Locate the cell with the specified text and output its (X, Y) center coordinate. 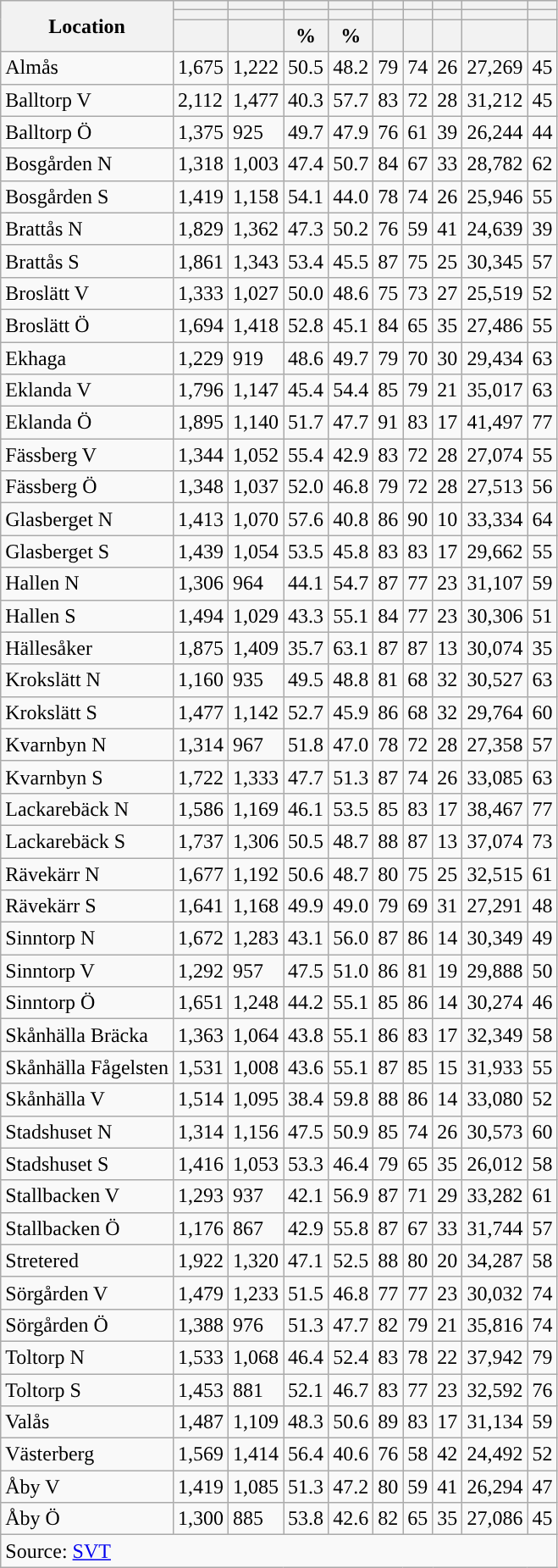
1,070 (256, 519)
40.3 (307, 100)
Location (87, 26)
Sinntorp V (87, 971)
1,008 (256, 1067)
42 (447, 1454)
967 (256, 745)
47.9 (351, 132)
Sinntorp Ö (87, 1003)
1,192 (256, 873)
50.0 (307, 293)
45.9 (351, 712)
1,142 (256, 712)
37,074 (494, 841)
57.7 (351, 100)
55.8 (351, 1228)
1,344 (200, 455)
70 (418, 358)
976 (256, 1325)
1,283 (256, 939)
1,439 (200, 551)
26,012 (494, 1164)
1,362 (256, 229)
Sinntorp N (87, 939)
1,068 (256, 1357)
38.4 (307, 1100)
1,320 (256, 1260)
22 (447, 1357)
1,514 (200, 1100)
Hallen N (87, 584)
Eklanda Ö (87, 423)
Stadshuset N (87, 1132)
29,434 (494, 358)
30,349 (494, 939)
Stadshuset S (87, 1164)
48.8 (351, 680)
59.8 (351, 1100)
44.2 (307, 1003)
885 (256, 1519)
45.5 (351, 261)
42.6 (351, 1519)
957 (256, 971)
27,074 (494, 455)
30,074 (494, 648)
31 (447, 906)
45.1 (351, 325)
43.1 (307, 939)
31,134 (494, 1422)
1,053 (256, 1164)
43.3 (307, 616)
1,413 (200, 519)
1,677 (200, 873)
24,492 (494, 1454)
26,244 (494, 132)
25,519 (494, 293)
54.7 (351, 584)
1,300 (200, 1519)
1,169 (256, 809)
31,212 (494, 100)
1,052 (256, 455)
1,293 (200, 1196)
Balltorp Ö (87, 132)
30,274 (494, 1003)
52.8 (307, 325)
Glasberget N (87, 519)
46.1 (307, 809)
90 (418, 519)
1,875 (200, 648)
52.4 (351, 1357)
52.0 (307, 487)
45.8 (351, 551)
1,531 (200, 1067)
919 (256, 358)
1,586 (200, 809)
19 (447, 971)
53.4 (307, 261)
41,497 (494, 423)
54.1 (307, 197)
1,494 (200, 616)
1,675 (200, 68)
Bosgården N (87, 164)
43.6 (307, 1067)
881 (256, 1390)
52.5 (351, 1260)
33,334 (494, 519)
Stallbacken Ö (87, 1228)
29,888 (494, 971)
35.7 (307, 648)
48.2 (351, 68)
27 (447, 293)
Brattås N (87, 229)
935 (256, 680)
1,895 (200, 423)
1,029 (256, 616)
1,292 (200, 971)
1,388 (200, 1325)
2,112 (200, 100)
1,343 (256, 261)
Skånhälla Fågelsten (87, 1067)
Skånhälla V (87, 1100)
52.7 (307, 712)
47.4 (307, 164)
20 (447, 1260)
33,282 (494, 1196)
Toltorp S (87, 1390)
26,294 (494, 1487)
50.2 (351, 229)
30,527 (494, 680)
1,156 (256, 1132)
1,168 (256, 906)
Balltorp V (87, 100)
31,933 (494, 1067)
1,085 (256, 1487)
Stretered (87, 1260)
1,222 (256, 68)
Bosgården S (87, 197)
Rävekärr N (87, 873)
1,418 (256, 325)
49.9 (307, 906)
30,032 (494, 1293)
Sörgården Ö (87, 1325)
1,641 (200, 906)
1,233 (256, 1293)
91 (388, 423)
1,861 (200, 261)
33,085 (494, 777)
32,592 (494, 1390)
Sörgården V (87, 1293)
Brattås S (87, 261)
1,037 (256, 487)
49.5 (307, 680)
Västerberg (87, 1454)
Hällesåker (87, 648)
1,140 (256, 423)
1,533 (200, 1357)
53.3 (307, 1164)
27,269 (494, 68)
Kvarnbyn S (87, 777)
1,694 (200, 325)
1,375 (200, 132)
1,095 (256, 1100)
1,348 (200, 487)
31,107 (494, 584)
44.1 (307, 584)
30,573 (494, 1132)
964 (256, 584)
Lackarebäck N (87, 809)
30 (447, 358)
29,662 (494, 551)
Fässberg Ö (87, 487)
34,287 (494, 1260)
1,064 (256, 1035)
Kvarnbyn N (87, 745)
51.0 (351, 971)
44 (542, 132)
1,318 (200, 164)
42.1 (307, 1196)
51.8 (307, 745)
1,829 (200, 229)
1,363 (200, 1035)
1,722 (200, 777)
89 (388, 1422)
47.3 (307, 229)
35,017 (494, 391)
Ekhaga (87, 358)
1,672 (200, 939)
1,409 (256, 648)
31,744 (494, 1228)
49 (542, 939)
47.0 (351, 745)
56.9 (351, 1196)
32,349 (494, 1035)
71 (418, 1196)
63.1 (351, 648)
Åby Ö (87, 1519)
15 (447, 1067)
1,414 (256, 1454)
Åby V (87, 1487)
1,453 (200, 1390)
56.0 (351, 939)
28,782 (494, 164)
1,796 (200, 391)
29 (447, 1196)
Rävekärr S (87, 906)
40.8 (351, 519)
925 (256, 132)
1,229 (200, 358)
1,109 (256, 1422)
1,487 (200, 1422)
29,764 (494, 712)
Krokslätt S (87, 712)
69 (418, 906)
867 (256, 1228)
56.4 (307, 1454)
48 (542, 906)
Hallen S (87, 616)
46 (542, 1003)
51.7 (307, 423)
Broslätt Ö (87, 325)
Krokslätt N (87, 680)
10 (447, 519)
1,158 (256, 197)
33,080 (494, 1100)
38,467 (494, 809)
27,086 (494, 1519)
43.8 (307, 1035)
25,946 (494, 197)
50.9 (351, 1132)
35,816 (494, 1325)
1,479 (200, 1293)
Skånhälla Bräcka (87, 1035)
1,160 (200, 680)
54.4 (351, 391)
Glasberget S (87, 551)
53.8 (307, 1519)
Broslätt V (87, 293)
45.4 (307, 391)
27,486 (494, 325)
1,054 (256, 551)
64 (542, 519)
55.4 (307, 455)
1,569 (200, 1454)
Lackarebäck S (87, 841)
1,922 (200, 1260)
51 (542, 616)
48.3 (307, 1422)
32,515 (494, 873)
1,416 (200, 1164)
1,248 (256, 1003)
62 (542, 164)
47.1 (307, 1260)
56 (542, 487)
Almås (87, 68)
1,737 (200, 841)
Eklanda V (87, 391)
47 (542, 1487)
47.2 (351, 1487)
27,291 (494, 906)
Valås (87, 1422)
Fässberg V (87, 455)
40.6 (351, 1454)
27,358 (494, 745)
52.1 (307, 1390)
1,147 (256, 391)
46.7 (351, 1390)
1,651 (200, 1003)
1,003 (256, 164)
49.0 (351, 906)
937 (256, 1196)
Source: SVT (279, 1551)
1,176 (200, 1228)
50.7 (351, 164)
30,306 (494, 616)
1,027 (256, 293)
44.0 (351, 197)
30,345 (494, 261)
37,942 (494, 1357)
57.6 (307, 519)
Stallbacken V (87, 1196)
24,639 (494, 229)
27,513 (494, 487)
Toltorp N (87, 1357)
51.5 (307, 1293)
50 (542, 971)
